Locate the cell with the specified text and output its [X, Y] center coordinate. 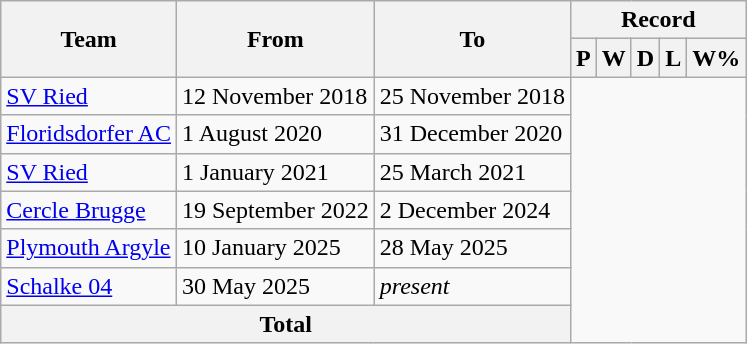
19 September 2022 [275, 210]
present [472, 286]
31 December 2020 [472, 134]
W [614, 58]
2 December 2024 [472, 210]
From [275, 39]
To [472, 39]
10 January 2025 [275, 248]
P [584, 58]
30 May 2025 [275, 286]
Cercle Brugge [89, 210]
L [674, 58]
D [645, 58]
1 January 2021 [275, 172]
Plymouth Argyle [89, 248]
Floridsdorfer AC [89, 134]
25 November 2018 [472, 96]
Schalke 04 [89, 286]
28 May 2025 [472, 248]
12 November 2018 [275, 96]
Team [89, 39]
W% [716, 58]
Total [286, 324]
25 March 2021 [472, 172]
1 August 2020 [275, 134]
Record [658, 20]
